Provide the [X, Y] coordinate of the cell's center where the given text is located.  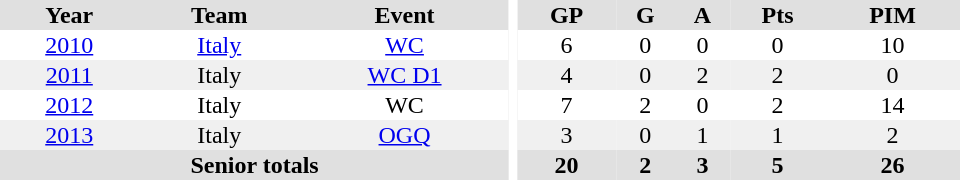
10 [892, 45]
Event [404, 15]
4 [566, 75]
Pts [778, 15]
2013 [70, 135]
7 [566, 105]
2010 [70, 45]
G [646, 15]
2012 [70, 105]
6 [566, 45]
Team [220, 15]
2011 [70, 75]
WC D1 [404, 75]
14 [892, 105]
26 [892, 165]
OGQ [404, 135]
Year [70, 15]
5 [778, 165]
PIM [892, 15]
A [702, 15]
GP [566, 15]
20 [566, 165]
Senior totals [254, 165]
